Search for the cell housing the specified text and yield its [x, y] center coordinate. 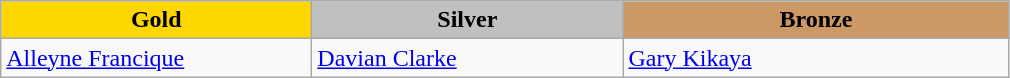
Silver [468, 20]
Bronze [816, 20]
Gold [156, 20]
Gary Kikaya [816, 58]
Alleyne Francique [156, 58]
Davian Clarke [468, 58]
